Locate the cell with the specified text and output its (X, Y) center coordinate. 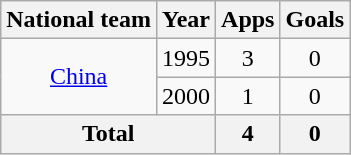
4 (248, 134)
2000 (186, 96)
Goals (315, 20)
Year (186, 20)
Apps (248, 20)
1995 (186, 58)
3 (248, 58)
National team (79, 20)
China (79, 77)
Total (108, 134)
1 (248, 96)
